From the cell containing the given text, extract its center point as [x, y] coordinate. 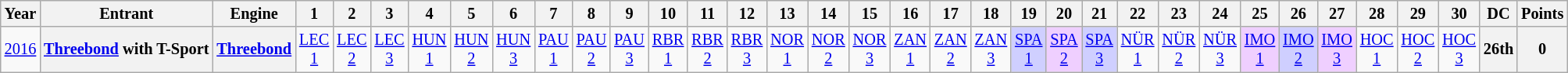
RBR3 [747, 49]
0 [1542, 49]
NOR2 [828, 49]
PAU3 [630, 49]
7 [553, 13]
IMO3 [1336, 49]
4 [430, 13]
15 [870, 13]
SPA2 [1064, 49]
22 [1138, 13]
ZAN3 [991, 49]
12 [747, 13]
NÜR3 [1220, 49]
SPA1 [1028, 49]
29 [1419, 13]
27 [1336, 13]
11 [707, 13]
10 [668, 13]
NOR1 [788, 49]
1 [314, 13]
HUN3 [513, 49]
HOC2 [1419, 49]
Entrant [127, 13]
LEC2 [352, 49]
ZAN1 [910, 49]
DC [1498, 13]
NOR3 [870, 49]
16 [910, 13]
RBR2 [707, 49]
IMO2 [1298, 49]
HOC3 [1459, 49]
18 [991, 13]
RBR1 [668, 49]
PAU1 [553, 49]
9 [630, 13]
NÜR2 [1178, 49]
2 [352, 13]
Threebond [254, 49]
SPA3 [1100, 49]
20 [1064, 13]
Year [20, 13]
19 [1028, 13]
HUN2 [471, 49]
28 [1377, 13]
13 [788, 13]
Engine [254, 13]
3 [389, 13]
Points [1542, 13]
17 [951, 13]
5 [471, 13]
26th [1498, 49]
26 [1298, 13]
LEC1 [314, 49]
25 [1259, 13]
30 [1459, 13]
LEC3 [389, 49]
NÜR1 [1138, 49]
HUN1 [430, 49]
8 [592, 13]
Threebond with T-Sport [127, 49]
21 [1100, 13]
6 [513, 13]
24 [1220, 13]
2016 [20, 49]
ZAN2 [951, 49]
PAU2 [592, 49]
23 [1178, 13]
14 [828, 13]
IMO1 [1259, 49]
HOC1 [1377, 49]
